For the text-containing cell, return its midpoint in (x, y) coordinate format. 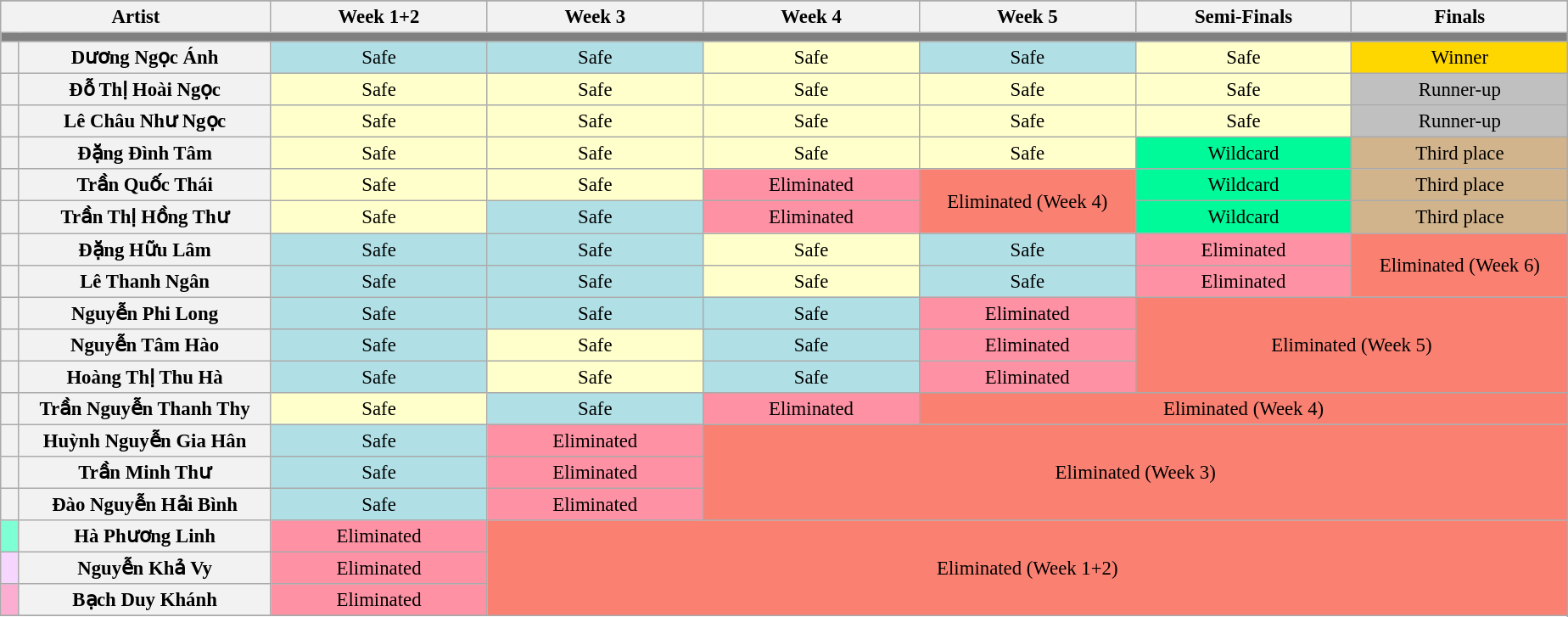
Trần Minh Thư (144, 473)
Trần Nguyễn Thanh Thy (144, 409)
Nguyễn Khả Vy (144, 569)
Đặng Hữu Lâm (144, 250)
Nguyễn Tâm Hào (144, 345)
Dương Ngọc Ánh (144, 58)
Finals (1459, 17)
Winner (1459, 58)
Semi-Finals (1244, 17)
Hoàng Thị Thu Hà (144, 377)
Trần Thị Hồng Thư (144, 217)
Đào Nguyễn Hải Bình (144, 504)
Đỗ Thị Hoài Ngọc (144, 90)
Week 4 (811, 17)
Hà Phương Linh (144, 536)
Eliminated (Week 6) (1459, 265)
Week 3 (596, 17)
Eliminated (Week 3) (1135, 472)
Artist (136, 17)
Bạch Duy Khánh (144, 600)
Lê Thanh Ngân (144, 281)
Huỳnh Nguyễn Gia Hân (144, 440)
Nguyễn Phi Long (144, 313)
Week 1+2 (378, 17)
Đặng Đình Tâm (144, 154)
Lê Châu Như Ngọc (144, 121)
Eliminated (Week 5) (1352, 345)
Eliminated (Week 1+2) (1028, 569)
Trần Quốc Thái (144, 186)
Week 5 (1027, 17)
